Detect which cell encompasses the target text, then output its (x, y) center coordinate. 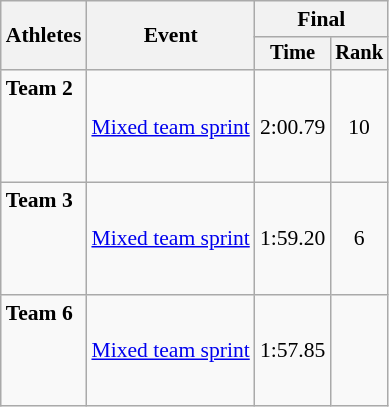
Final (322, 19)
Event (170, 36)
Rank (359, 54)
Athletes (44, 36)
10 (359, 126)
6 (359, 239)
1:59.20 (292, 239)
Team 3 (44, 239)
2:00.79 (292, 126)
Team 6 (44, 351)
Time (292, 54)
Team 2 (44, 126)
1:57.85 (292, 351)
